For the text-containing cell, return its midpoint in [x, y] coordinate format. 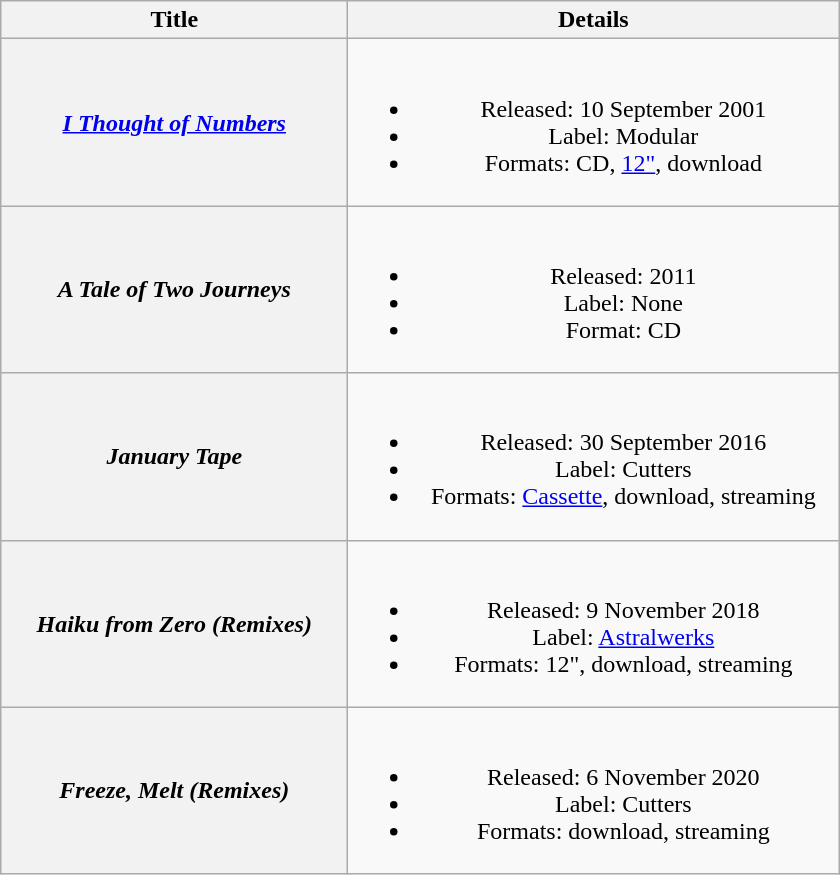
Released: 2011Label: NoneFormat: CD [594, 290]
Released: 10 September 2001Label: ModularFormats: CD, 12", download [594, 122]
January Tape [174, 456]
A Tale of Two Journeys [174, 290]
Freeze, Melt (Remixes) [174, 790]
Details [594, 20]
Released: 6 November 2020Label: CuttersFormats: download, streaming [594, 790]
Haiku from Zero (Remixes) [174, 624]
Title [174, 20]
Released: 30 September 2016Label: CuttersFormats: Cassette, download, streaming [594, 456]
I Thought of Numbers [174, 122]
Released: 9 November 2018Label: AstralwerksFormats: 12", download, streaming [594, 624]
